Capture the cell that displays the provided text and extract its (x, y) central coordinate. 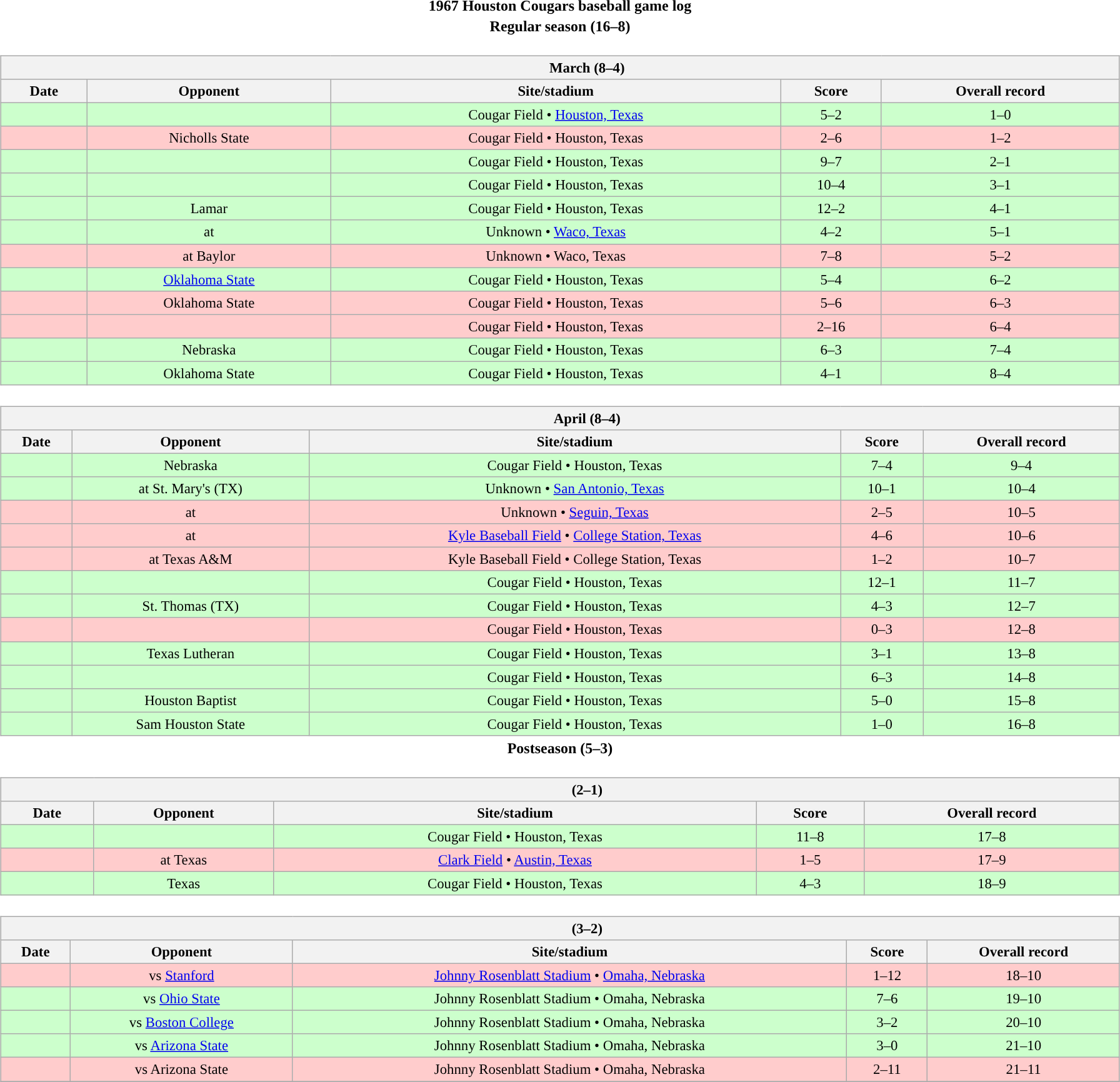
Texas (184, 883)
7–6 (887, 999)
2–1 (1001, 162)
(3–2) (560, 928)
12–1 (882, 583)
Clark Field • Austin, Texas (515, 860)
21–10 (1024, 1046)
11–8 (810, 836)
12–2 (831, 209)
at Texas (184, 860)
20–10 (1024, 1023)
Houston Baptist (190, 700)
at Baylor (209, 256)
10–5 (1021, 512)
3–0 (887, 1046)
March (8–4) (560, 68)
9–4 (1021, 465)
8–4 (1001, 373)
1–5 (810, 860)
17–8 (991, 836)
vs Stanford (181, 976)
11–7 (1021, 583)
Nicholls State (209, 138)
0–3 (882, 629)
14–8 (1021, 677)
Lamar (209, 209)
(2–1) (560, 789)
12–7 (1021, 606)
St. Thomas (TX) (190, 606)
1–12 (887, 976)
18–10 (1024, 976)
5–6 (831, 303)
2–6 (831, 138)
at Texas A&M (190, 559)
16–8 (1021, 724)
6–4 (1001, 326)
Unknown • San Antonio, Texas (574, 489)
19–10 (1024, 999)
2–5 (882, 512)
12–8 (1021, 629)
2–11 (887, 1069)
at St. Mary's (TX) (190, 489)
21–11 (1024, 1069)
9–7 (831, 162)
17–9 (991, 860)
13–8 (1021, 653)
6–2 (1001, 279)
Unknown • Seguin, Texas (574, 512)
10–1 (882, 489)
5–0 (882, 700)
5–4 (831, 279)
10–6 (1021, 536)
5–1 (1001, 232)
vs Boston College (181, 1023)
2–16 (831, 326)
15–8 (1021, 700)
10–7 (1021, 559)
4–6 (882, 536)
7–8 (831, 256)
Texas Lutheran (190, 653)
4–2 (831, 232)
3–2 (887, 1023)
April (8–4) (560, 418)
18–9 (991, 883)
vs Ohio State (181, 999)
Sam Houston State (190, 724)
